Provide the [X, Y] coordinate of the cell's center where the given text is located.  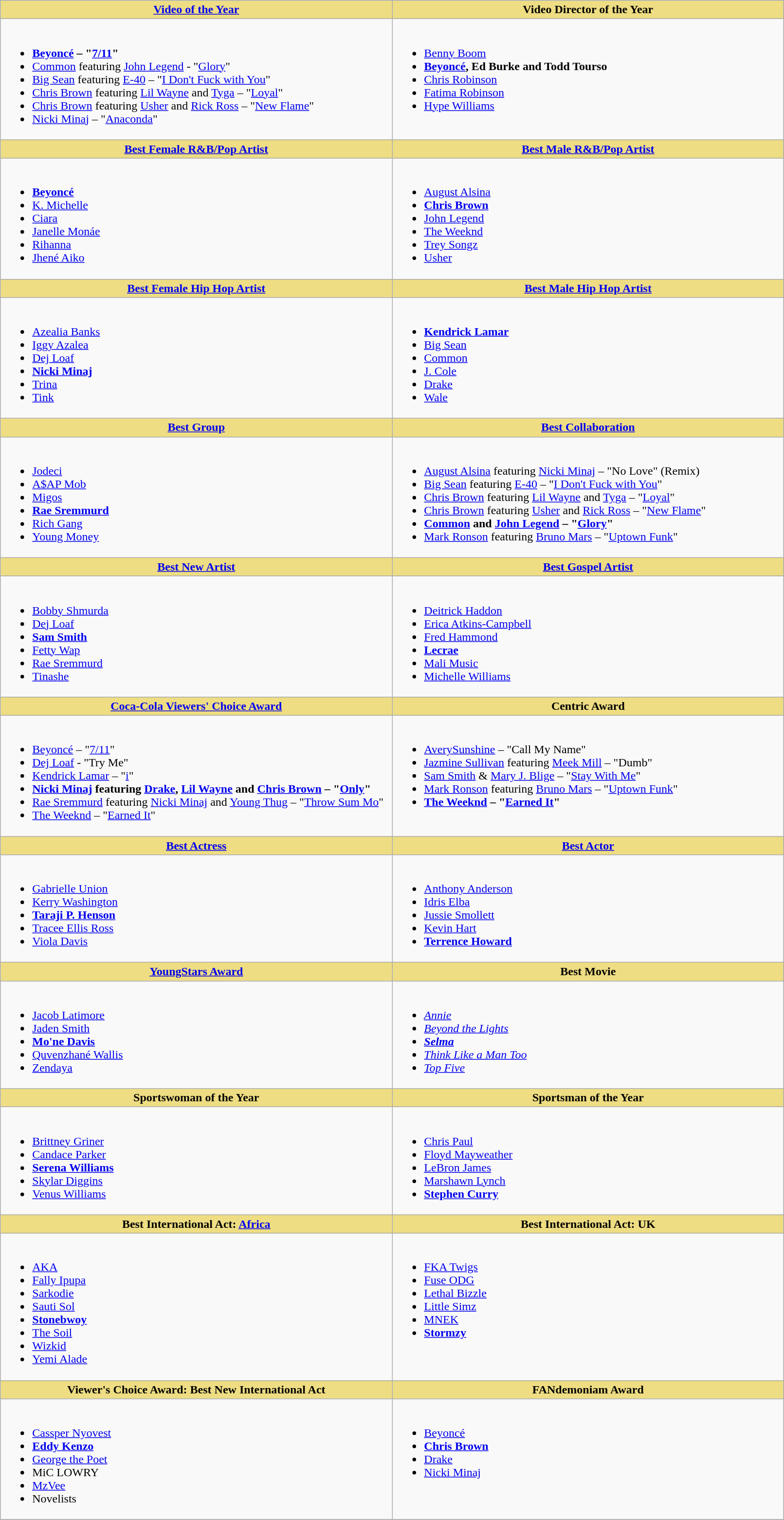
Coca-Cola Viewers' Choice Award [197, 706]
Best Female R&B/Pop Artist [197, 149]
Best International Act: Africa [197, 1224]
Best Actress [197, 846]
Centric Award [588, 706]
Best Male Hip Hop Artist [588, 288]
AKAFally IpupaSarkodieSauti SolStonebwoyThe SoilWizkidYemi Alade [197, 1307]
Jacob LatimoreJaden SmithMo'ne DavisQuvenzhané WallisZendaya [197, 1035]
Best Female Hip Hop Artist [197, 288]
Brittney GrinerCandace Parker Serena WilliamsSkylar DigginsVenus Williams [197, 1161]
YoungStars Award [197, 972]
JodeciA$AP MobMigosRae SremmurdRich GangYoung Money [197, 497]
Best Group [197, 427]
Video Director of the Year [588, 10]
Best Male R&B/Pop Artist [588, 149]
FKA TwigsFuse ODGLethal BizzleLittle SimzMNEKStormzy [588, 1307]
Anthony AndersonIdris ElbaJussie SmollettKevin HartTerrence Howard [588, 908]
Best Movie [588, 972]
BeyoncéK. MichelleCiaraJanelle MonáeRihannaJhené Aiko [197, 219]
Gabrielle UnionKerry WashingtonTaraji P. HensonTracee Ellis RossViola Davis [197, 908]
Best Gospel Artist [588, 567]
Sportsman of the Year [588, 1098]
Benny BoomBeyoncé, Ed Burke and Todd ToursoChris RobinsonFatima RobinsonHype Williams [588, 79]
Kendrick LamarBig SeanCommonJ. ColeDrakeWale [588, 358]
Cassper NyovestEddy KenzoGeorge the PoetMiC LOWRYMzVeeNovelists [197, 1459]
Bobby ShmurdaDej LoafSam SmithFetty WapRae SremmurdTinashe [197, 636]
Azealia BanksIggy AzaleaDej LoafNicki MinajTrinaTink [197, 358]
Best New Artist [197, 567]
Video of the Year [197, 10]
AnnieBeyond the Lights Selma Think Like a Man TooTop Five [588, 1035]
Best International Act: UK [588, 1224]
Best Actor [588, 846]
Best Collaboration [588, 427]
Sportswoman of the Year [197, 1098]
August AlsinaChris BrownJohn LegendThe WeekndTrey SongzUsher [588, 219]
Beyoncé Chris BrownDrakeNicki Minaj [588, 1459]
FANdemoniam Award [588, 1390]
Chris PaulFloyd MayweatherLeBron JamesMarshawn LynchStephen Curry [588, 1161]
Viewer's Choice Award: Best New International Act [197, 1390]
Deitrick HaddonErica Atkins-CampbellFred HammondLecraeMali MusicMichelle Williams [588, 636]
